Extract the [x, y] coordinate from the center of the cell holding the provided text.  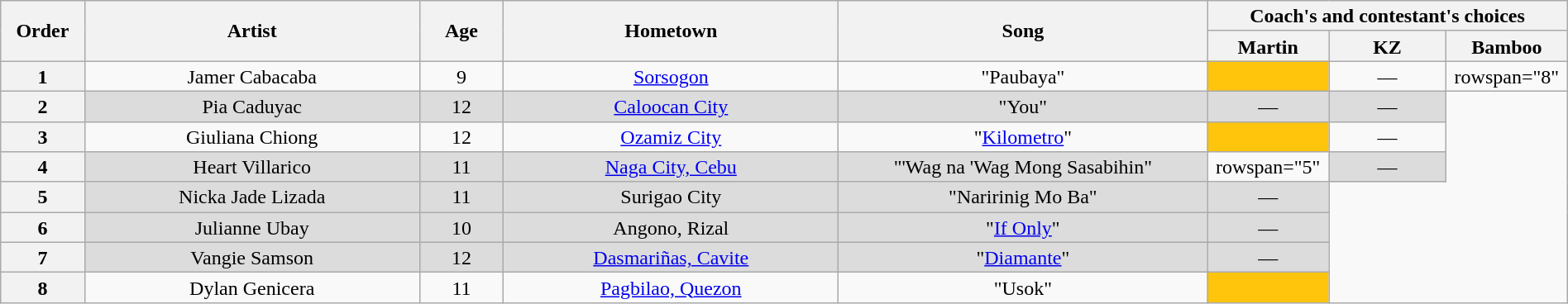
Sorsogon [672, 76]
Martin [1269, 46]
Song [1023, 31]
Dasmariñas, Cavite [672, 258]
6 [43, 228]
1 [43, 76]
Age [461, 31]
10 [461, 228]
"Usok" [1023, 287]
Giuliana Chiong [251, 137]
"Diamante" [1023, 258]
Julianne Ubay [251, 228]
2 [43, 106]
"You" [1023, 106]
rowspan="8" [1507, 76]
Vangie Samson [251, 258]
Bamboo [1507, 46]
"Paubaya" [1023, 76]
"If Only" [1023, 228]
Hometown [672, 31]
Surigao City [672, 197]
5 [43, 197]
"'Wag na 'Wag Mong Sasabihin" [1023, 167]
3 [43, 137]
Pagbilao, Quezon [672, 287]
Angono, Rizal [672, 228]
Nicka Jade Lizada [251, 197]
Heart Villarico [251, 167]
Coach's and contestant's choices [1388, 17]
rowspan="5" [1269, 167]
7 [43, 258]
KZ [1388, 46]
Artist [251, 31]
8 [43, 287]
Dylan Genicera [251, 287]
Pia Caduyac [251, 106]
Naga City, Cebu [672, 167]
Jamer Cabacaba [251, 76]
Order [43, 31]
Caloocan City [672, 106]
"Kilometro" [1023, 137]
9 [461, 76]
Ozamiz City [672, 137]
4 [43, 167]
"Naririnig Mo Ba" [1023, 197]
